Search for the cell housing the specified text and yield its (x, y) center coordinate. 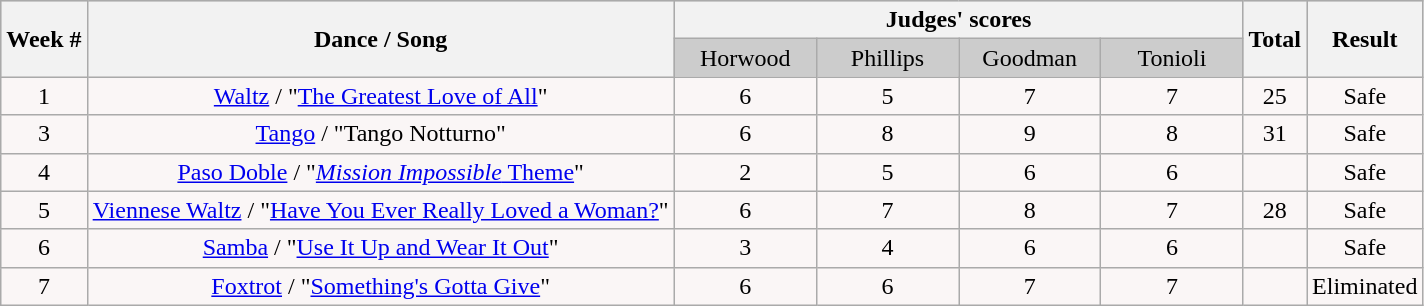
Eliminated (1365, 286)
Tango / "Tango Notturno" (380, 134)
1 (44, 96)
Total (1275, 39)
Week # (44, 39)
Phillips (887, 58)
31 (1275, 134)
Samba / "Use It Up and Wear It Out" (380, 248)
Viennese Waltz / "Have You Ever Really Loved a Woman?" (380, 210)
Judges' scores (958, 20)
Paso Doble / "Mission Impossible Theme" (380, 172)
2 (745, 172)
Dance / Song (380, 39)
Horwood (745, 58)
Goodman (1030, 58)
Tonioli (1172, 58)
28 (1275, 210)
25 (1275, 96)
Foxtrot / "Something's Gotta Give" (380, 286)
9 (1030, 134)
Waltz / "The Greatest Love of All" (380, 96)
Result (1365, 39)
